Return [X, Y] of the center of cell containing provided text 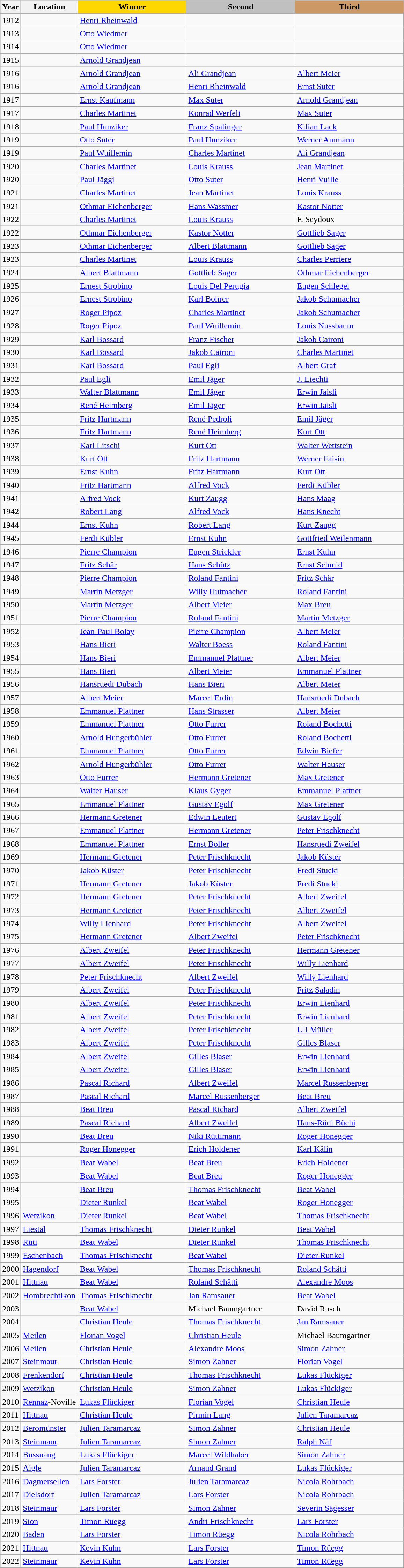
Werner Ammann [349, 140]
1952 [10, 631]
1996 [10, 1216]
1948 [10, 578]
Frenkendorf [50, 1375]
Arnaud Grand [241, 1468]
1963 [10, 777]
2009 [10, 1388]
1938 [10, 459]
Aigle [50, 1468]
Hansruedi Zweifel [349, 844]
Walter Blattmann [132, 392]
2010 [10, 1402]
1934 [10, 406]
Charles Perriere [349, 259]
René Pedroli [241, 419]
1924 [10, 273]
1925 [10, 286]
Fritz Saladin [349, 990]
1988 [10, 1109]
1969 [10, 857]
2004 [10, 1322]
1956 [10, 684]
1937 [10, 445]
1939 [10, 472]
1935 [10, 419]
Third [349, 7]
1954 [10, 658]
Niki Rüttimann [241, 1136]
1979 [10, 990]
Konrad Werfeli [241, 113]
Franz Spalinger [241, 126]
1977 [10, 963]
1936 [10, 432]
2011 [10, 1415]
1950 [10, 605]
Uli Müller [349, 1030]
2014 [10, 1455]
Franz Fischer [241, 339]
Hans Wassmer [241, 206]
1978 [10, 976]
Gottfried Weilenmann [349, 538]
1965 [10, 804]
1913 [10, 34]
2012 [10, 1428]
1994 [10, 1189]
F. Seydoux [349, 220]
David Rusch [349, 1309]
2013 [10, 1442]
1976 [10, 950]
2001 [10, 1282]
1931 [10, 365]
Werner Faisin [349, 459]
1930 [10, 352]
1995 [10, 1202]
Ernst Kaufmann [132, 100]
2022 [10, 1561]
Hombrechtikon [50, 1295]
Karl Litschi [132, 445]
1974 [10, 923]
Year [10, 7]
Louis Del Perugia [241, 286]
1932 [10, 379]
1983 [10, 1043]
1991 [10, 1149]
2006 [10, 1348]
1986 [10, 1083]
1929 [10, 339]
J. Liechti [349, 379]
Dagmersellen [50, 1481]
1953 [10, 645]
1993 [10, 1176]
Liestal [50, 1229]
Eschenbach [50, 1256]
Ernst Schmid [349, 565]
Willy Hutmacher [241, 592]
1962 [10, 764]
Louis Nussbaum [349, 326]
1912 [10, 20]
Hagendorf [50, 1269]
Klaus Gyger [241, 790]
1941 [10, 498]
1982 [10, 1030]
1975 [10, 937]
1957 [10, 698]
Severin Sägesser [349, 1508]
2005 [10, 1335]
Hans Strasser [241, 711]
1981 [10, 1017]
Pirmin Lang [241, 1415]
Kilian Lack [349, 126]
1980 [10, 1003]
1926 [10, 299]
Karl Bohrer [241, 299]
1949 [10, 592]
1927 [10, 312]
1987 [10, 1096]
1946 [10, 551]
Hans Schütz [241, 565]
1928 [10, 326]
1918 [10, 126]
Paul Jäggi [132, 180]
Beromünster [50, 1428]
2019 [10, 1521]
Ernst Boller [241, 844]
Ernst Suter [349, 87]
1989 [10, 1123]
Karl Kälin [349, 1149]
2008 [10, 1375]
2018 [10, 1508]
1985 [10, 1070]
1973 [10, 910]
Bussnang [50, 1455]
Rennaz-Noville [50, 1402]
1970 [10, 870]
Albert Graf [349, 365]
Henri Vuille [349, 180]
1999 [10, 1256]
Dielsdorf [50, 1495]
Jean-Paul Bolay [132, 631]
Hans Knecht [349, 512]
Winner [132, 7]
Rüti [50, 1242]
1960 [10, 737]
1992 [10, 1162]
2016 [10, 1481]
Andri Frischknecht [241, 1521]
1942 [10, 512]
1972 [10, 897]
Hans Maag [349, 498]
Hans-Rüdi Büchi [349, 1123]
2002 [10, 1295]
Baden [50, 1534]
Walter Boess [241, 645]
1967 [10, 831]
1955 [10, 671]
1914 [10, 47]
Marcel Wildhaber [241, 1455]
Eugen Strickler [241, 551]
1964 [10, 790]
1915 [10, 60]
1940 [10, 485]
2015 [10, 1468]
Sion [50, 1521]
Max Breu [349, 605]
1966 [10, 817]
1997 [10, 1229]
1944 [10, 525]
1990 [10, 1136]
1947 [10, 565]
Walter Wettstein [349, 445]
2007 [10, 1362]
Location [50, 7]
2017 [10, 1495]
Marcel Erdin [241, 698]
1958 [10, 711]
1951 [10, 618]
1959 [10, 724]
Edwin Leutert [241, 817]
1933 [10, 392]
2000 [10, 1269]
1961 [10, 751]
1945 [10, 538]
1998 [10, 1242]
Ralph Näf [349, 1442]
1968 [10, 844]
1984 [10, 1056]
1971 [10, 884]
2020 [10, 1534]
2021 [10, 1548]
2003 [10, 1309]
Eugen Schlegel [349, 286]
Second [241, 7]
Edwin Biefer [349, 751]
